From the cell containing the given text, extract its center point as (X, Y) coordinate. 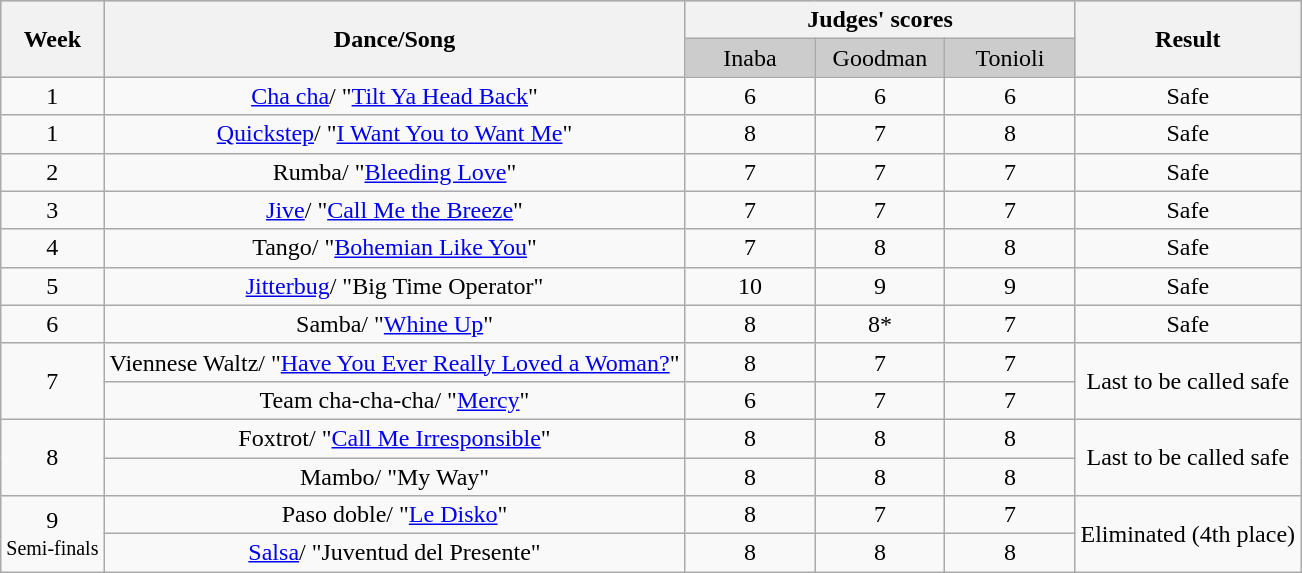
Result (1188, 39)
Goodman (880, 58)
Team cha-cha-cha/ "Mercy" (394, 400)
4 (52, 248)
Cha cha/ "Tilt Ya Head Back" (394, 96)
Dance/Song (394, 39)
3 (52, 210)
Inaba (750, 58)
Paso doble/ "Le Disko" (394, 515)
Samba/ "Whine Up" (394, 324)
Tonioli (1010, 58)
Foxtrot/ "Call Me Irresponsible" (394, 438)
Judges' scores (880, 20)
Quickstep/ "I Want You to Want Me" (394, 134)
9Semi-finals (52, 534)
Salsa/ "Juventud del Presente" (394, 553)
2 (52, 172)
Jive/ "Call Me the Breeze" (394, 210)
Viennese Waltz/ "Have You Ever Really Loved a Woman?" (394, 362)
Rumba/ "Bleeding Love" (394, 172)
Week (52, 39)
10 (750, 286)
8* (880, 324)
Mambo/ "My Way" (394, 477)
5 (52, 286)
Eliminated (4th place) (1188, 534)
Tango/ "Bohemian Like You" (394, 248)
Jitterbug/ "Big Time Operator" (394, 286)
